Determine the [X, Y] coordinate at the center of the cell enclosing the given text.  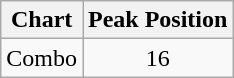
Peak Position [157, 20]
16 [157, 58]
Chart [42, 20]
Combo [42, 58]
